From the cell containing the given text, extract its center point as [X, Y] coordinate. 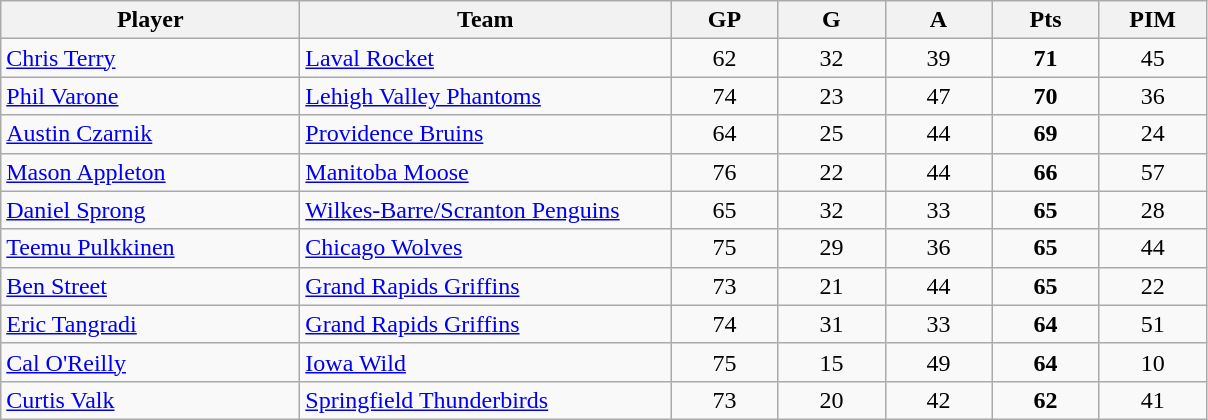
76 [724, 172]
Providence Bruins [486, 134]
39 [938, 58]
Curtis Valk [150, 400]
Wilkes-Barre/Scranton Penguins [486, 210]
Chris Terry [150, 58]
Cal O'Reilly [150, 362]
20 [832, 400]
21 [832, 286]
70 [1046, 96]
Iowa Wild [486, 362]
Team [486, 20]
71 [1046, 58]
GP [724, 20]
Mason Appleton [150, 172]
Laval Rocket [486, 58]
31 [832, 324]
45 [1152, 58]
15 [832, 362]
Chicago Wolves [486, 248]
41 [1152, 400]
57 [1152, 172]
Manitoba Moose [486, 172]
Teemu Pulkkinen [150, 248]
49 [938, 362]
69 [1046, 134]
Eric Tangradi [150, 324]
PIM [1152, 20]
Austin Czarnik [150, 134]
51 [1152, 324]
28 [1152, 210]
47 [938, 96]
42 [938, 400]
10 [1152, 362]
Phil Varone [150, 96]
Ben Street [150, 286]
66 [1046, 172]
Pts [1046, 20]
24 [1152, 134]
23 [832, 96]
29 [832, 248]
A [938, 20]
Daniel Sprong [150, 210]
Springfield Thunderbirds [486, 400]
Player [150, 20]
Lehigh Valley Phantoms [486, 96]
25 [832, 134]
G [832, 20]
